Extract the (X, Y) coordinate from the center of the cell holding the provided text.  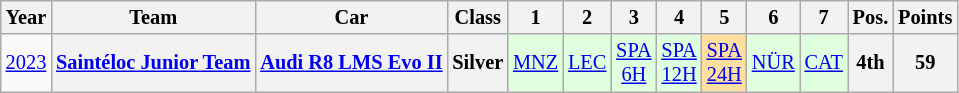
6 (774, 17)
Team (153, 17)
Year (26, 17)
2 (587, 17)
MNZ (536, 63)
LEC (587, 63)
NÜR (774, 63)
3 (634, 17)
CAT (824, 63)
Car (351, 17)
59 (925, 63)
SPA6H (634, 63)
4 (678, 17)
1 (536, 17)
4th (870, 63)
Pos. (870, 17)
Silver (478, 63)
Saintéloc Junior Team (153, 63)
Points (925, 17)
SPA12H (678, 63)
7 (824, 17)
Audi R8 LMS Evo II (351, 63)
Class (478, 17)
SPA24H (724, 63)
2023 (26, 63)
5 (724, 17)
